Search for the cell housing the specified text and yield its (x, y) center coordinate. 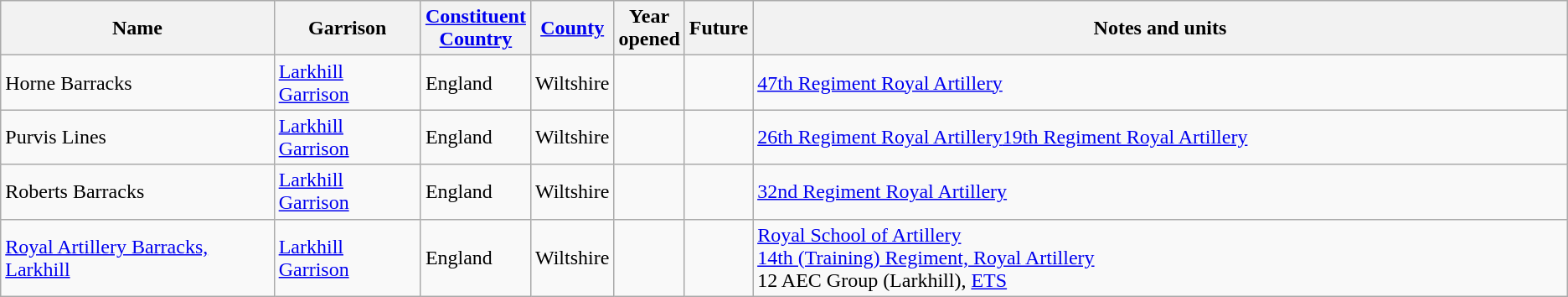
Royal Artillery Barracks, Larkhill (137, 258)
Notes and units (1161, 29)
Name (137, 29)
Royal School of Artillery14th (Training) Regiment, Royal Artillery12 AEC Group (Larkhill), ETS (1161, 258)
26th Regiment Royal Artillery19th Regiment Royal Artillery (1161, 138)
Roberts Barracks (137, 191)
47th Regiment Royal Artillery (1161, 82)
Future (719, 29)
Garrison (347, 29)
County (571, 29)
Purvis Lines (137, 138)
32nd Regiment Royal Artillery (1161, 191)
Yearopened (649, 29)
ConstituentCountry (476, 29)
Horne Barracks (137, 82)
